Extract the [x, y] coordinate from the center of the cell holding the provided text.  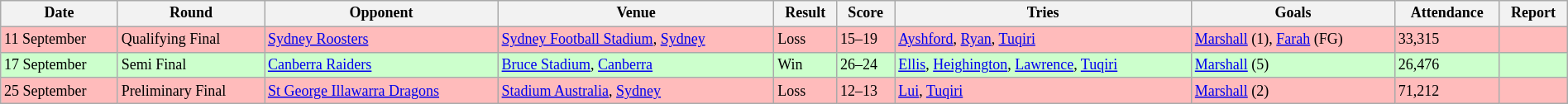
Venue [636, 13]
12–13 [866, 91]
Opponent [382, 13]
Ellis, Heighington, Lawrence, Tuqiri [1044, 64]
Preliminary Final [190, 91]
Round [190, 13]
Sydney Roosters [382, 40]
Score [866, 13]
Semi Final [190, 64]
Win [806, 64]
Canberra Raiders [382, 64]
Stadium Australia, Sydney [636, 91]
11 September [60, 40]
Tries [1044, 13]
17 September [60, 64]
St George Illawarra Dragons [382, 91]
Qualifying Final [190, 40]
71,212 [1447, 91]
Date [60, 13]
15–19 [866, 40]
26,476 [1447, 64]
26–24 [866, 64]
25 September [60, 91]
Result [806, 13]
Goals [1293, 13]
Marshall (2) [1293, 91]
Marshall (1), Farah (FG) [1293, 40]
Bruce Stadium, Canberra [636, 64]
Lui, Tuqiri [1044, 91]
Marshall (5) [1293, 64]
Ayshford, Ryan, Tuqiri [1044, 40]
Attendance [1447, 13]
Sydney Football Stadium, Sydney [636, 40]
Report [1533, 13]
33,315 [1447, 40]
